Identify which cell holds the provided text, then report its (x, y) central coordinate. 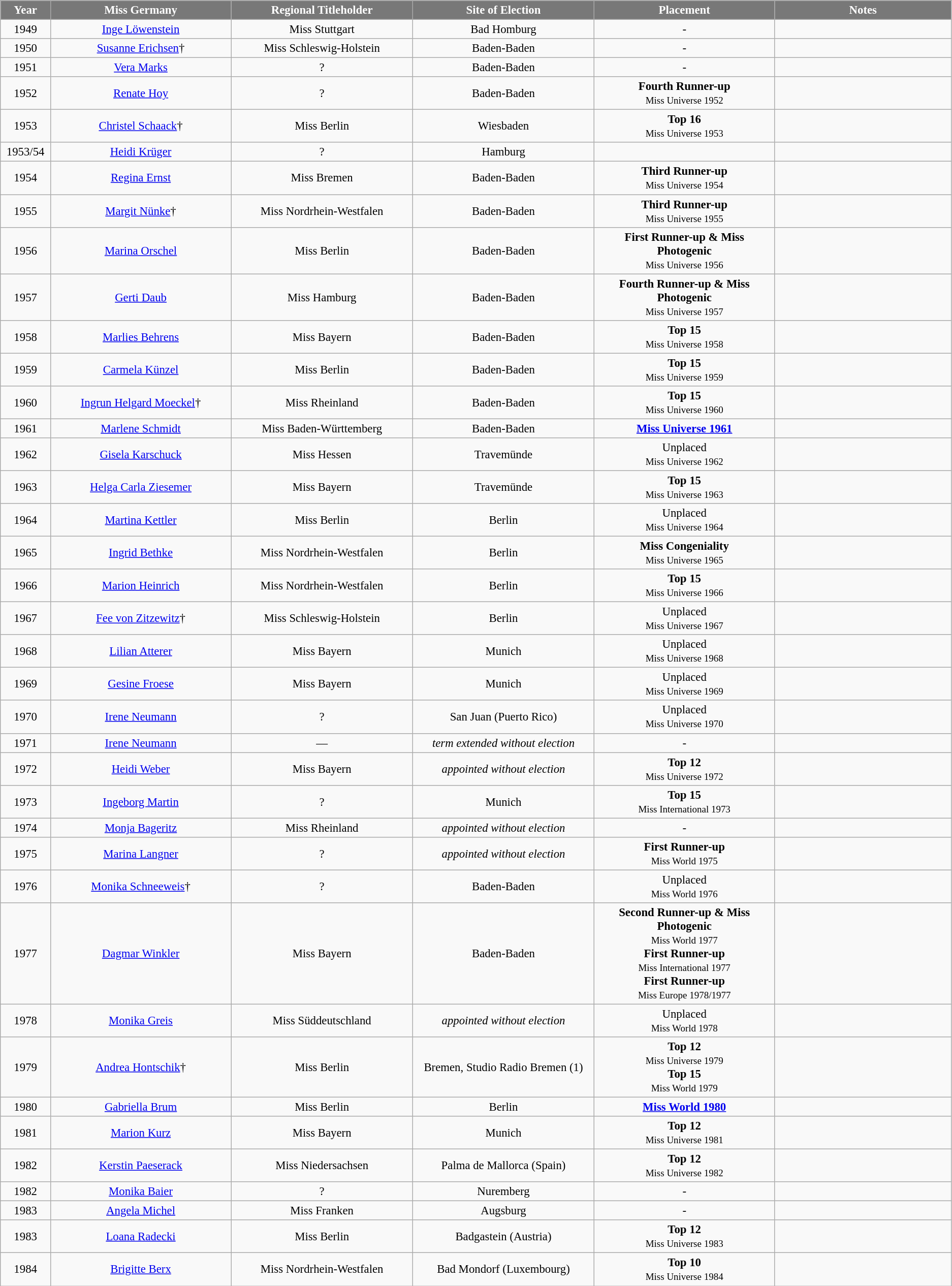
1957 (25, 297)
Gabriella Brum (141, 1107)
UnplacedMiss Universe 1968 (684, 651)
Marina Langner (141, 854)
Top 12Miss Universe 1983 (684, 1237)
Gesine Froese (141, 684)
Martina Kettler (141, 520)
Susanne Erichsen† (141, 48)
Fee von Zitzewitz† (141, 619)
Site of Election (504, 10)
Dagmar Winkler (141, 954)
Marion Kurz (141, 1133)
Top 15Miss Universe 1959 (684, 370)
1971 (25, 743)
term extended without election (504, 743)
Monika Greis (141, 1020)
Miss Franken (322, 1211)
Miss Stuttgart (322, 29)
Third Runner-upMiss Universe 1955 (684, 211)
1950 (25, 48)
First Runner-up & Miss PhotogenicMiss Universe 1956 (684, 250)
Lilian Atterer (141, 651)
1976 (25, 886)
Miss Süddeutschland (322, 1020)
Angela Michel (141, 1211)
1967 (25, 619)
1980 (25, 1107)
Miss Hessen (322, 454)
Top 12Miss Universe 1972 (684, 769)
Heidi Weber (141, 769)
Badgastein (Austria) (504, 1237)
Marina Orschel (141, 250)
Andrea Hontschik† (141, 1067)
Miss Germany (141, 10)
Ingrid Bethke (141, 553)
1970 (25, 717)
1952 (25, 93)
UnplacedMiss World 1978 (684, 1020)
1979 (25, 1067)
Notes (863, 10)
Miss Hamburg (322, 297)
Hamburg (504, 152)
Palma de Mallorca (Spain) (504, 1166)
Augsburg (504, 1211)
Inge Löwenstein (141, 29)
Bremen, Studio Radio Bremen (1) (504, 1067)
Year (25, 10)
1951 (25, 68)
Top 12Miss Universe 1982 (684, 1166)
Top 15Miss Universe 1966 (684, 585)
1972 (25, 769)
Brigitte Berx (141, 1269)
Gerti Daub (141, 297)
Fourth Runner-upMiss Universe 1952 (684, 93)
Second Runner-up & Miss PhotogenicMiss World 1977First Runner-upMiss International 1977First Runner-upMiss Europe 1978/1977 (684, 954)
Miss Baden-Württemberg (322, 428)
Vera Marks (141, 68)
1966 (25, 585)
Top 12Miss Universe 1981 (684, 1133)
1969 (25, 684)
1961 (25, 428)
Carmela Künzel (141, 370)
1981 (25, 1133)
1968 (25, 651)
Ingrun Helgard Moeckel† (141, 402)
UnplacedMiss Universe 1969 (684, 684)
Monika Baier (141, 1191)
San Juan (Puerto Rico) (504, 717)
Heidi Krüger (141, 152)
1956 (25, 250)
Top 16Miss Universe 1953 (684, 126)
Fourth Runner-up & Miss PhotogenicMiss Universe 1957 (684, 297)
UnplacedMiss Universe 1962 (684, 454)
Miss World 1980 (684, 1107)
Kerstin Paeserack (141, 1166)
Helga Carla Ziesemer (141, 487)
1962 (25, 454)
Christel Schaack† (141, 126)
1960 (25, 402)
Bad Homburg (504, 29)
Top 15Miss Universe 1958 (684, 336)
1958 (25, 336)
1953 (25, 126)
1949 (25, 29)
1984 (25, 1269)
Top 15Miss Universe 1960 (684, 402)
1953/54 (25, 152)
Wiesbaden (504, 126)
Marlies Behrens (141, 336)
1955 (25, 211)
1963 (25, 487)
Miss CongenialityMiss Universe 1965 (684, 553)
First Runner-upMiss World 1975 (684, 854)
Regional Titleholder (322, 10)
Monja Bageritz (141, 828)
1959 (25, 370)
UnplacedMiss Universe 1970 (684, 717)
Miss Bremen (322, 178)
Top 10Miss Universe 1984 (684, 1269)
Nuremberg (504, 1191)
Gisela Karschuck (141, 454)
Bad Mondorf (Luxembourg) (504, 1269)
Margit Nünke† (141, 211)
Monika Schneeweis† (141, 886)
1978 (25, 1020)
Regina Ernst (141, 178)
1975 (25, 854)
Ingeborg Martin (141, 802)
1954 (25, 178)
UnplacedMiss World 1976 (684, 886)
Miss Niedersachsen (322, 1166)
1977 (25, 954)
UnplacedMiss Universe 1967 (684, 619)
UnplacedMiss Universe 1964 (684, 520)
Loana Radecki (141, 1237)
Miss Universe 1961 (684, 428)
Top 15Miss International 1973 (684, 802)
Marlene Schmidt (141, 428)
Third Runner-upMiss Universe 1954 (684, 178)
Top 15Miss Universe 1963 (684, 487)
1965 (25, 553)
1964 (25, 520)
Placement (684, 10)
Renate Hoy (141, 93)
1973 (25, 802)
1974 (25, 828)
— (322, 743)
Top 12Miss Universe 1979Top 15Miss World 1979 (684, 1067)
Marion Heinrich (141, 585)
